Determine the [X, Y] coordinate at the center of the cell enclosing the given text.  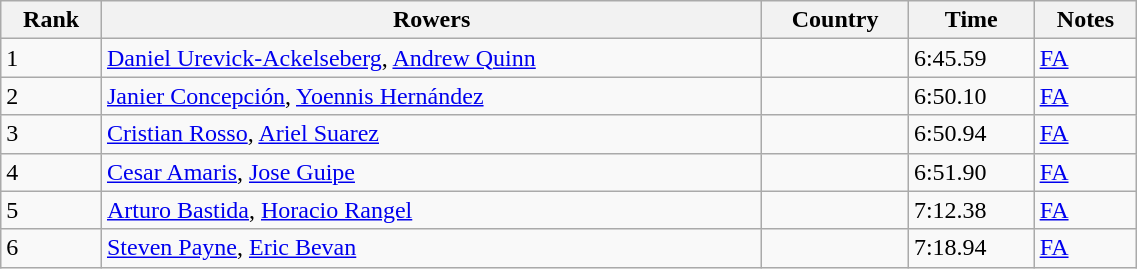
Arturo Bastida, Horacio Rangel [431, 210]
6:50.10 [971, 96]
2 [52, 96]
7:18.94 [971, 248]
7:12.38 [971, 210]
Rowers [431, 20]
6:51.90 [971, 172]
Time [971, 20]
6:50.94 [971, 134]
Rank [52, 20]
Cesar Amaris, Jose Guipe [431, 172]
3 [52, 134]
Cristian Rosso, Ariel Suarez [431, 134]
6:45.59 [971, 58]
Steven Payne, Eric Bevan [431, 248]
Janier Concepción, Yoennis Hernández [431, 96]
Country [836, 20]
6 [52, 248]
4 [52, 172]
Notes [1086, 20]
Daniel Urevick-Ackelseberg, Andrew Quinn [431, 58]
5 [52, 210]
1 [52, 58]
